Provide the [x, y] coordinate of the cell's center where the given text is located.  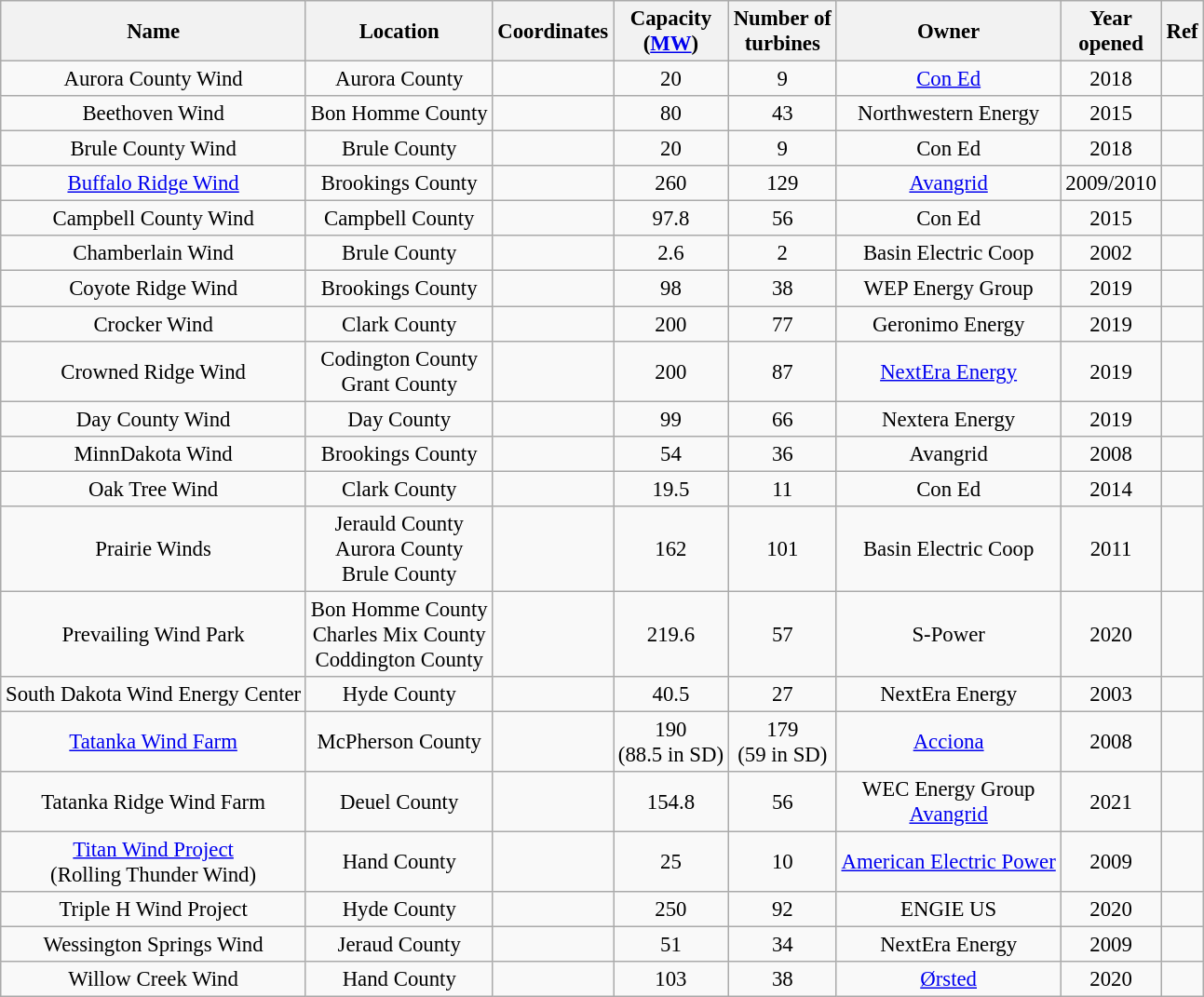
Name [154, 32]
97.8 [670, 219]
Location [399, 32]
98 [670, 289]
77 [782, 324]
Aurora County Wind [154, 79]
25 [670, 862]
34 [782, 945]
27 [782, 694]
40.5 [670, 694]
Acciona [948, 741]
260 [670, 183]
2.6 [670, 254]
99 [670, 419]
10 [782, 862]
Tatanka Wind Farm [154, 741]
Ørsted [948, 979]
Jerauld CountyAurora CountyBrule County [399, 549]
Bon Homme CountyCharles Mix CountyCoddington County [399, 634]
Campbell County Wind [154, 219]
2021 [1111, 802]
Ref [1183, 32]
Titan Wind Project(Rolling Thunder Wind) [154, 862]
Willow Creek Wind [154, 979]
43 [782, 114]
154.8 [670, 802]
Triple H Wind Project [154, 909]
219.6 [670, 634]
2011 [1111, 549]
11 [782, 489]
Day County Wind [154, 419]
92 [782, 909]
Prairie Winds [154, 549]
Chamberlain Wind [154, 254]
103 [670, 979]
ENGIE US [948, 909]
2014 [1111, 489]
101 [782, 549]
Nextera Energy [948, 419]
Coordinates [553, 32]
2003 [1111, 694]
Bon Homme County [399, 114]
Yearopened [1111, 32]
Jeraud County [399, 945]
162 [670, 549]
Owner [948, 32]
Aurora County [399, 79]
51 [670, 945]
36 [782, 453]
250 [670, 909]
Number ofturbines [782, 32]
Northwestern Energy [948, 114]
McPherson County [399, 741]
Prevailing Wind Park [154, 634]
129 [782, 183]
American Electric Power [948, 862]
57 [782, 634]
87 [782, 371]
Geronimo Energy [948, 324]
Tatanka Ridge Wind Farm [154, 802]
Crowned Ridge Wind [154, 371]
Crocker Wind [154, 324]
190(88.5 in SD) [670, 741]
Coyote Ridge Wind [154, 289]
Deuel County [399, 802]
Wessington Springs Wind [154, 945]
80 [670, 114]
Brule County Wind [154, 149]
Beethoven Wind [154, 114]
Codington CountyGrant County [399, 371]
19.5 [670, 489]
Campbell County [399, 219]
WEC Energy GroupAvangrid [948, 802]
South Dakota Wind Energy Center [154, 694]
2002 [1111, 254]
WEP Energy Group [948, 289]
66 [782, 419]
2 [782, 254]
Buffalo Ridge Wind [154, 183]
2009/2010 [1111, 183]
Oak Tree Wind [154, 489]
Day County [399, 419]
S-Power [948, 634]
179(59 in SD) [782, 741]
Capacity(MW) [670, 32]
54 [670, 453]
MinnDakota Wind [154, 453]
